Scan for the cell matching the given text and deliver its [X, Y] coordinate at center. 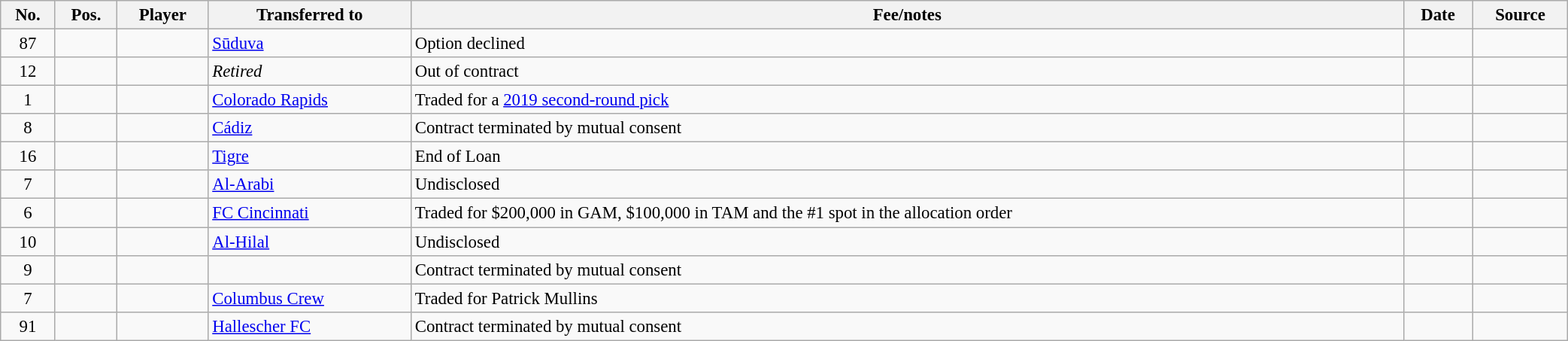
Tigre [310, 157]
8 [28, 128]
Transferred to [310, 15]
Sūduva [310, 44]
FC Cincinnati [310, 213]
Source [1521, 15]
Traded for $200,000 in GAM, $100,000 in TAM and the #1 spot in the allocation order [907, 213]
Al-Arabi [310, 184]
End of Loan [907, 157]
Pos. [86, 15]
No. [28, 15]
87 [28, 44]
Al-Hilal [310, 242]
10 [28, 242]
16 [28, 157]
Fee/notes [907, 15]
Out of contract [907, 72]
Hallescher FC [310, 326]
1 [28, 100]
9 [28, 269]
Cádiz [310, 128]
91 [28, 326]
Retired [310, 72]
Colorado Rapids [310, 100]
Player [162, 15]
6 [28, 213]
Traded for Patrick Mullins [907, 298]
Traded for a 2019 second-round pick [907, 100]
12 [28, 72]
Columbus Crew [310, 298]
Date [1438, 15]
Option declined [907, 44]
